Capture the cell that displays the provided text and extract its [x, y] central coordinate. 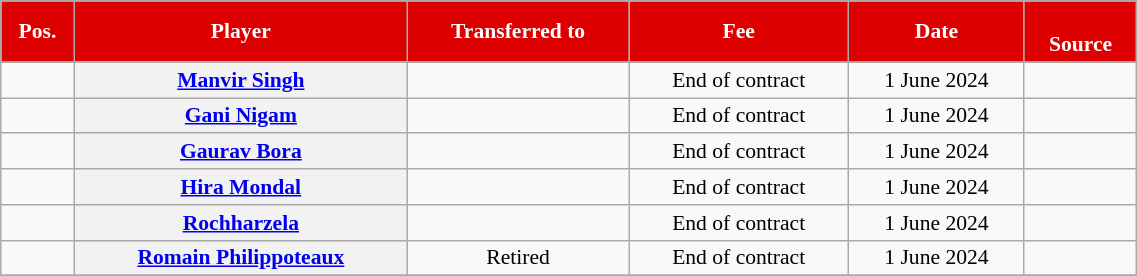
Date [937, 32]
Romain Philippoteaux [240, 258]
Fee [739, 32]
Hira Mondal [240, 187]
Rochharzela [240, 223]
Gaurav Bora [240, 152]
Gani Nigam [240, 116]
Pos. [38, 32]
Manvir Singh [240, 80]
Transferred to [518, 32]
Retired [518, 258]
Player [240, 32]
Source [1080, 32]
